Output the [X, Y] coordinate of the center of the cell containing the given text.  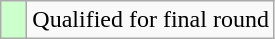
Qualified for final round [151, 20]
